Identify which cell holds the provided text, then report its [X, Y] central coordinate. 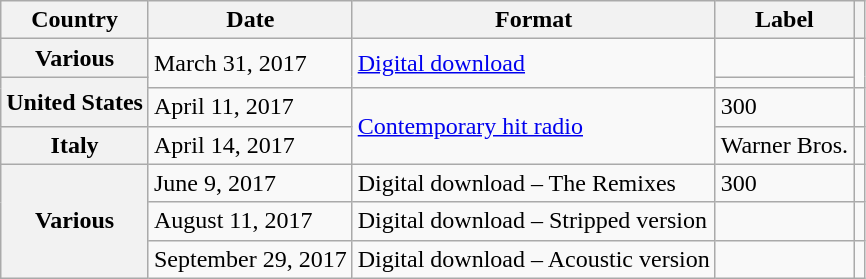
Format [534, 20]
Digital download – The Remixes [534, 183]
Label [784, 20]
Country [75, 20]
August 11, 2017 [250, 221]
June 9, 2017 [250, 183]
Contemporary hit radio [534, 126]
Italy [75, 145]
September 29, 2017 [250, 259]
Date [250, 20]
Digital download [534, 64]
Digital download – Acoustic version [534, 259]
Warner Bros. [784, 145]
Digital download – Stripped version [534, 221]
April 11, 2017 [250, 107]
United States [75, 102]
April 14, 2017 [250, 145]
March 31, 2017 [250, 64]
